Detect which cell encompasses the target text, then output its (X, Y) center coordinate. 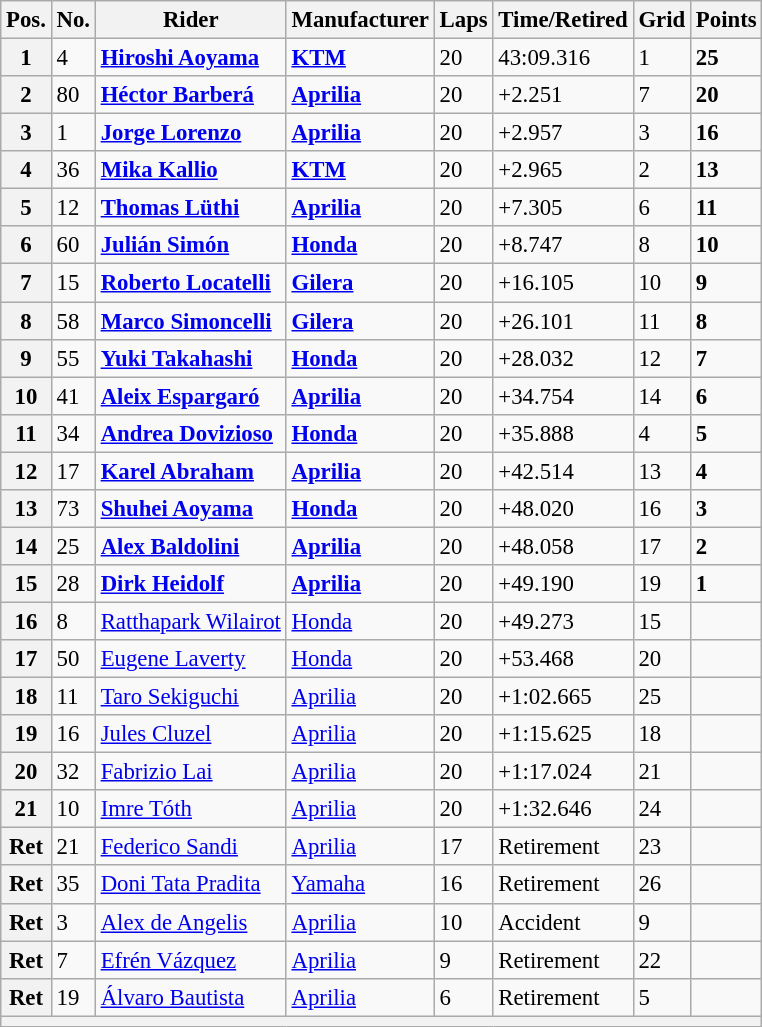
Rider (190, 20)
Alex Baldolini (190, 546)
26 (662, 885)
+42.514 (563, 471)
Roberto Locatelli (190, 283)
Jules Cluzel (190, 734)
73 (73, 509)
Andrea Dovizioso (190, 433)
Grid (662, 20)
24 (662, 809)
Karel Abraham (190, 471)
Álvaro Bautista (190, 997)
55 (73, 358)
35 (73, 885)
+8.747 (563, 245)
80 (73, 95)
28 (73, 584)
Manufacturer (360, 20)
+48.020 (563, 509)
Héctor Barberá (190, 95)
+1:15.625 (563, 734)
Imre Tóth (190, 809)
Ratthapark Wilairot (190, 621)
Points (726, 20)
32 (73, 772)
+2.965 (563, 170)
Federico Sandi (190, 847)
23 (662, 847)
+53.468 (563, 659)
Accident (563, 922)
Efrén Vázquez (190, 960)
43:09.316 (563, 58)
Mika Kallio (190, 170)
58 (73, 321)
No. (73, 20)
+49.273 (563, 621)
Yamaha (360, 885)
Marco Simoncelli (190, 321)
Jorge Lorenzo (190, 133)
36 (73, 170)
+1:02.665 (563, 697)
+49.190 (563, 584)
41 (73, 396)
+1:17.024 (563, 772)
Alex de Angelis (190, 922)
Doni Tata Pradita (190, 885)
Yuki Takahashi (190, 358)
+7.305 (563, 208)
Julián Simón (190, 245)
+34.754 (563, 396)
50 (73, 659)
Taro Sekiguchi (190, 697)
Aleix Espargaró (190, 396)
Time/Retired (563, 20)
22 (662, 960)
+35.888 (563, 433)
Hiroshi Aoyama (190, 58)
Thomas Lüthi (190, 208)
+1:32.646 (563, 809)
Laps (464, 20)
60 (73, 245)
+28.032 (563, 358)
Dirk Heidolf (190, 584)
Fabrizio Lai (190, 772)
34 (73, 433)
Eugene Laverty (190, 659)
+26.101 (563, 321)
+48.058 (563, 546)
Pos. (26, 20)
+16.105 (563, 283)
+2.957 (563, 133)
+2.251 (563, 95)
Shuhei Aoyama (190, 509)
